Capture the cell that displays the provided text and extract its (x, y) central coordinate. 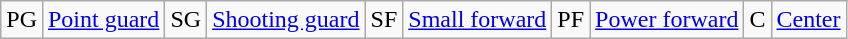
C (758, 20)
Point guard (103, 20)
Center (808, 20)
Power forward (667, 20)
Shooting guard (286, 20)
SG (186, 20)
SF (384, 20)
PG (22, 20)
Small forward (478, 20)
PF (571, 20)
